Pinpoint the cell where the given text exists, returning its (X, Y) midpoint coordinate. 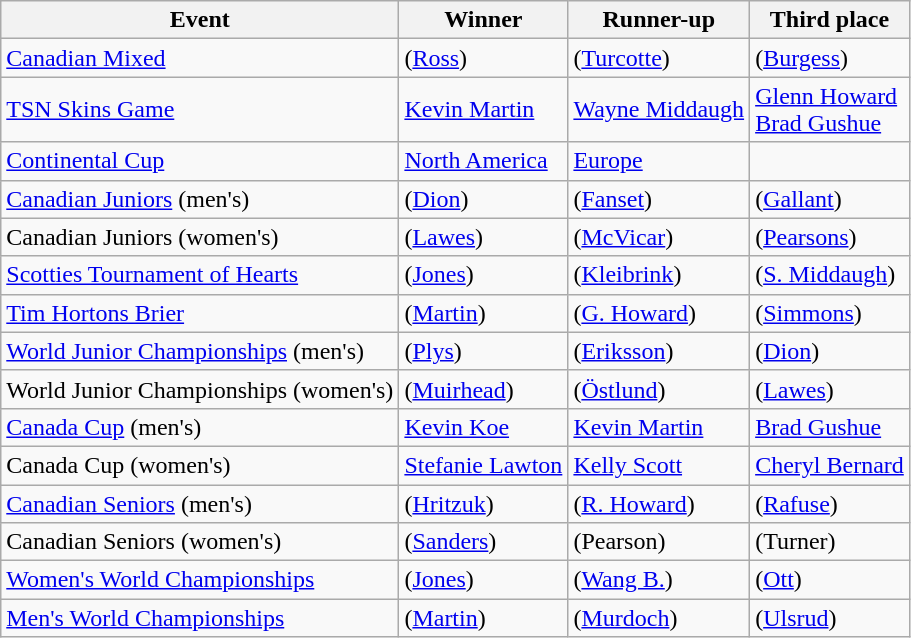
Winner (484, 20)
(Turcotte) (659, 58)
Brad Gushue (830, 427)
(Östlund) (659, 389)
Runner-up (659, 20)
Kevin Koe (484, 427)
(Fanset) (659, 199)
(Murdoch) (659, 618)
(Plys) (484, 351)
(S. Middaugh) (830, 275)
Event (200, 20)
Scotties Tournament of Hearts (200, 275)
Glenn Howard Brad Gushue (830, 110)
(Ulsrud) (830, 618)
World Junior Championships (women's) (200, 389)
(Kleibrink) (659, 275)
Canadian Mixed (200, 58)
(Turner) (830, 542)
(Ott) (830, 580)
(Gallant) (830, 199)
Canada Cup (women's) (200, 465)
Tim Hortons Brier (200, 313)
TSN Skins Game (200, 110)
Third place (830, 20)
Canadian Juniors (women's) (200, 237)
Europe (659, 161)
Canada Cup (men's) (200, 427)
(McVicar) (659, 237)
World Junior Championships (men's) (200, 351)
(Simmons) (830, 313)
(Ross) (484, 58)
(Muirhead) (484, 389)
Canadian Juniors (men's) (200, 199)
(R. Howard) (659, 503)
Cheryl Bernard (830, 465)
Canadian Seniors (women's) (200, 542)
Wayne Middaugh (659, 110)
Kelly Scott (659, 465)
Men's World Championships (200, 618)
(Eriksson) (659, 351)
(Sanders) (484, 542)
Women's World Championships (200, 580)
Canadian Seniors (men's) (200, 503)
Stefanie Lawton (484, 465)
(Pearsons) (830, 237)
(Wang B.) (659, 580)
(Rafuse) (830, 503)
(Hritzuk) (484, 503)
(Pearson) (659, 542)
(G. Howard) (659, 313)
(Burgess) (830, 58)
Continental Cup (200, 161)
North America (484, 161)
